For the text-containing cell, return its midpoint in (X, Y) coordinate format. 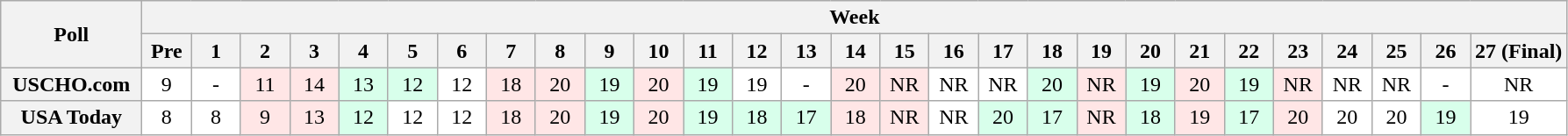
Week (855, 18)
1 (216, 51)
Pre (167, 51)
USCHO.com (72, 84)
22 (1249, 51)
Poll (72, 34)
24 (1347, 51)
23 (1298, 51)
25 (1396, 51)
27 (Final) (1519, 51)
7 (511, 51)
4 (363, 51)
16 (954, 51)
21 (1199, 51)
USA Today (72, 118)
26 (1445, 51)
3 (314, 51)
5 (412, 51)
15 (905, 51)
10 (658, 51)
2 (265, 51)
6 (462, 51)
